From the cell containing the given text, extract its center point as (X, Y) coordinate. 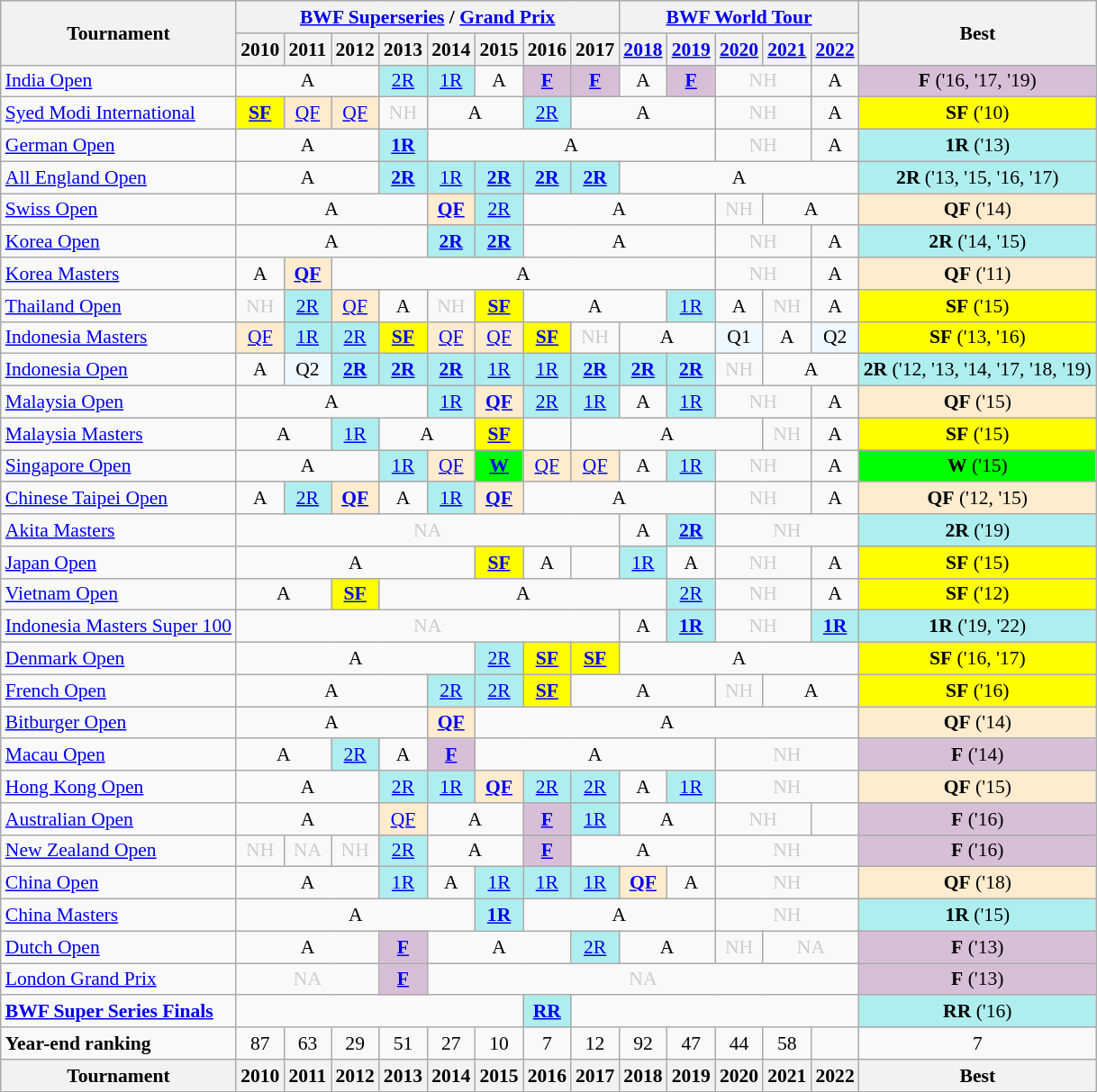
1R ('19, '22) (978, 627)
92 (643, 1043)
SF ('13, '16) (978, 338)
Macau Open (119, 755)
Vietnam Open (119, 594)
63 (307, 1043)
Swiss Open (119, 210)
F ('14) (978, 755)
F ('16, '17, '19) (978, 81)
SF ('12) (978, 594)
10 (499, 1043)
12 (594, 1043)
1R ('15) (978, 916)
W ('15) (978, 466)
India Open (119, 81)
New Zealand Open (119, 851)
SF ('16) (978, 690)
Indonesia Open (119, 370)
2R ('19) (978, 530)
Denmark Open (119, 659)
Thailand Open (119, 306)
Korea Open (119, 242)
French Open (119, 690)
SF ('10) (978, 113)
47 (692, 1043)
Q1 (739, 338)
1R ('13) (978, 146)
BWF Superseries / Grand Prix (427, 17)
Syed Modi International (119, 113)
58 (787, 1043)
BWF World Tour (739, 17)
Indonesia Masters Super 100 (119, 627)
Dutch Open (119, 947)
German Open (119, 146)
27 (450, 1043)
Chinese Taipei Open (119, 499)
RR ('16) (978, 1012)
All England Open (119, 177)
BWF Super Series Finals (119, 1012)
Japan Open (119, 563)
51 (403, 1043)
Korea Masters (119, 274)
Indonesia Masters (119, 338)
Hong Kong Open (119, 787)
2R ('13, '15, '16, '17) (978, 177)
QF ('18) (978, 883)
Singapore Open (119, 466)
87 (259, 1043)
29 (355, 1043)
44 (739, 1043)
W (499, 466)
Akita Masters (119, 530)
Bitburger Open (119, 723)
SF ('16, '17) (978, 659)
China Masters (119, 916)
Malaysia Masters (119, 434)
2R ('12, '13, '14, '17, '18, '19) (978, 370)
London Grand Prix (119, 979)
Year-end ranking (119, 1043)
2R ('14, '15) (978, 242)
China Open (119, 883)
Australian Open (119, 819)
QF ('11) (978, 274)
RR (548, 1012)
QF ('12, '15) (978, 499)
Malaysia Open (119, 402)
